For the text-containing cell, return its midpoint in [X, Y] coordinate format. 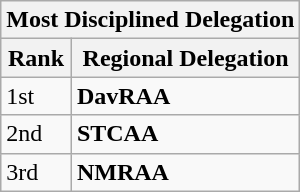
DavRAA [185, 96]
NMRAA [185, 172]
Rank [36, 58]
3rd [36, 172]
Most Disciplined Delegation [150, 20]
2nd [36, 134]
1st [36, 96]
STCAA [185, 134]
Regional Delegation [185, 58]
